Detect which cell encompasses the target text, then output its (X, Y) center coordinate. 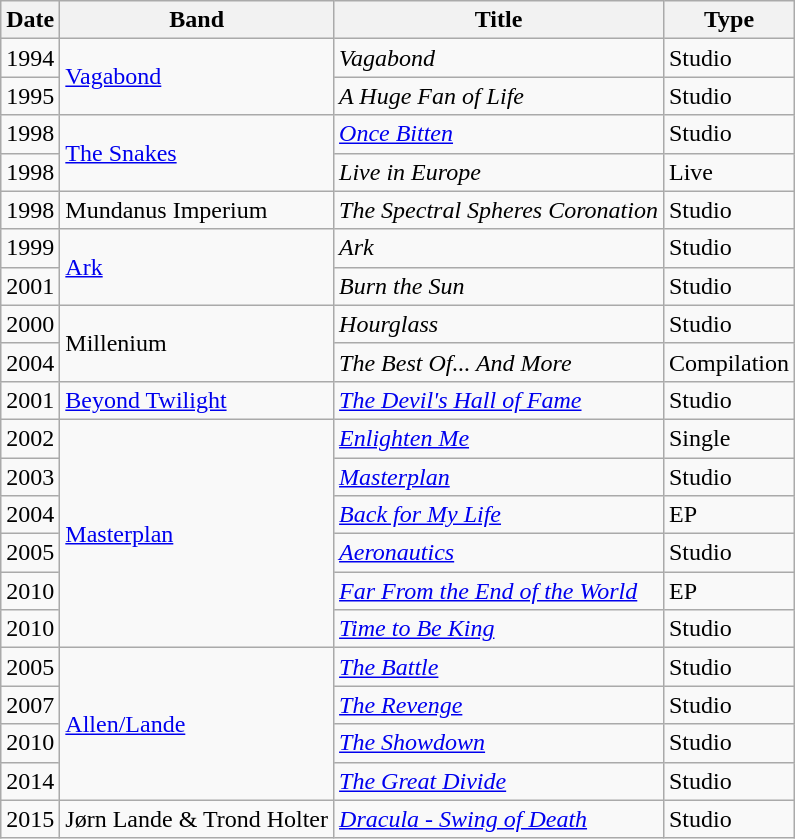
The Devil's Hall of Fame (499, 400)
Dracula - Swing of Death (499, 819)
Type (728, 20)
2014 (30, 781)
A Huge Fan of Life (499, 96)
Single (728, 438)
Aeronautics (499, 553)
Far From the End of the World (499, 591)
Band (197, 20)
The Snakes (197, 153)
Time to Be King (499, 629)
The Great Divide (499, 781)
Allen/Lande (197, 724)
Compilation (728, 362)
2000 (30, 324)
2007 (30, 705)
Title (499, 20)
1999 (30, 248)
2015 (30, 819)
Date (30, 20)
Mundanus Imperium (197, 210)
Millenium (197, 343)
Once Bitten (499, 134)
2002 (30, 438)
Beyond Twilight (197, 400)
Back for My Life (499, 515)
Enlighten Me (499, 438)
1994 (30, 58)
The Spectral Spheres Coronation (499, 210)
The Best Of... And More (499, 362)
Burn the Sun (499, 286)
The Battle (499, 667)
Hourglass (499, 324)
Jørn Lande & Trond Holter (197, 819)
Live (728, 172)
The Showdown (499, 743)
1995 (30, 96)
The Revenge (499, 705)
2003 (30, 477)
Live in Europe (499, 172)
